Provide the (X, Y) coordinate of the cell's center where the given text is located.  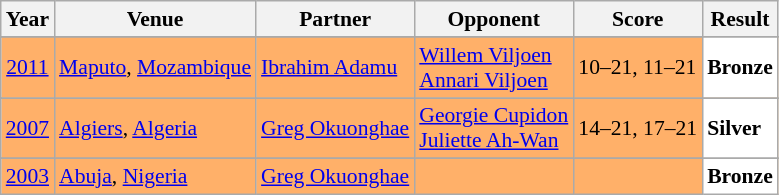
2003 (28, 177)
Algiers, Algeria (155, 128)
2007 (28, 128)
Willem Viljoen Annari Viljoen (494, 68)
Year (28, 19)
Maputo, Mozambique (155, 68)
Opponent (494, 19)
Score (638, 19)
Ibrahim Adamu (335, 68)
Partner (335, 19)
Result (740, 19)
Silver (740, 128)
2011 (28, 68)
Venue (155, 19)
Abuja, Nigeria (155, 177)
10–21, 11–21 (638, 68)
Georgie Cupidon Juliette Ah-Wan (494, 128)
14–21, 17–21 (638, 128)
